Scan for the cell matching the given text and deliver its [X, Y] coordinate at center. 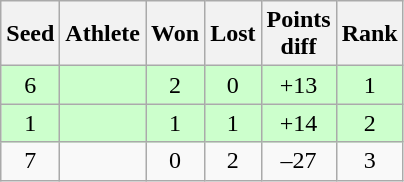
Athlete [103, 34]
+14 [298, 123]
Rank [370, 34]
Lost [233, 34]
7 [30, 161]
Seed [30, 34]
3 [370, 161]
Won [176, 34]
Pointsdiff [298, 34]
6 [30, 85]
–27 [298, 161]
+13 [298, 85]
